Capture the cell that displays the provided text and extract its (X, Y) central coordinate. 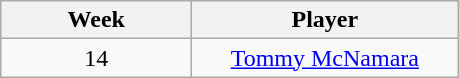
14 (96, 58)
Week (96, 20)
Player (325, 20)
Tommy McNamara (325, 58)
